Output the (X, Y) coordinate of the center of the cell containing the given text.  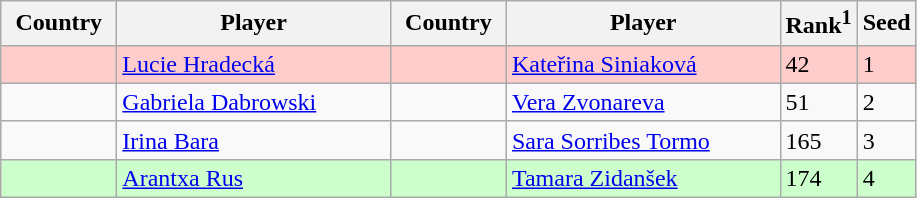
Kateřina Siniaková (643, 64)
Seed (886, 24)
1 (886, 64)
3 (886, 140)
4 (886, 178)
Rank1 (818, 24)
51 (818, 102)
Vera Zvonareva (643, 102)
2 (886, 102)
Gabriela Dabrowski (254, 102)
Arantxa Rus (254, 178)
Tamara Zidanšek (643, 178)
Irina Bara (254, 140)
42 (818, 64)
165 (818, 140)
Sara Sorribes Tormo (643, 140)
174 (818, 178)
Lucie Hradecká (254, 64)
